Detect which cell encompasses the target text, then output its [x, y] center coordinate. 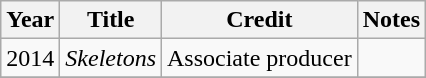
Associate producer [260, 58]
2014 [30, 58]
Year [30, 20]
Title [111, 20]
Credit [260, 20]
Skeletons [111, 58]
Notes [391, 20]
